Return [X, Y] of the center of cell containing provided text 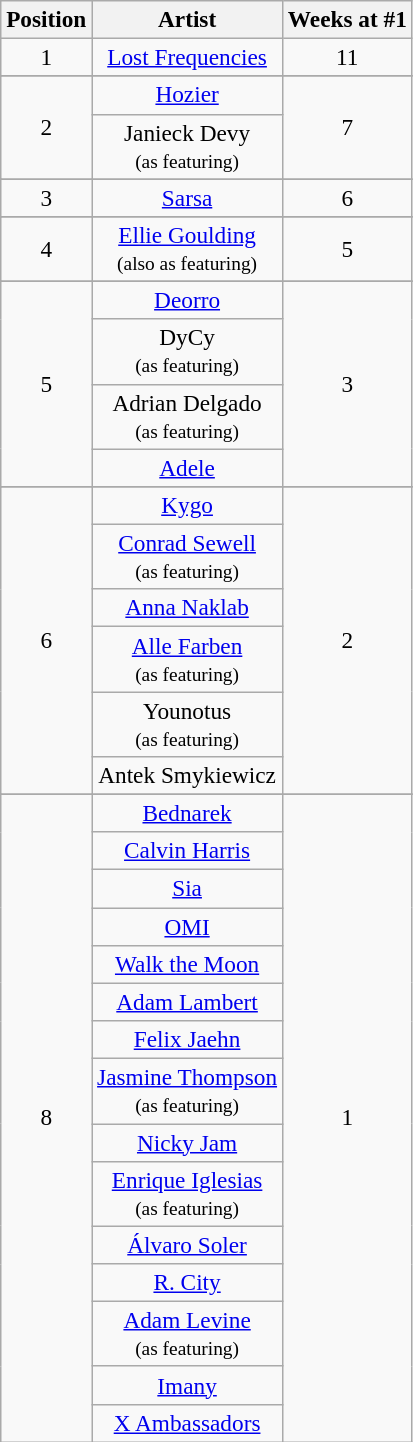
Janieck Devy(as featuring) [188, 146]
4 [46, 248]
Adam Lambert [188, 1002]
Adrian Delgado(as featuring) [188, 416]
11 [347, 57]
Position [46, 19]
Bednarek [188, 813]
Conrad Sewell(as featuring) [188, 556]
Sia [188, 888]
Adam Levine(as featuring) [188, 1334]
Felix Jaehn [188, 1039]
Enrique Iglesias(as featuring) [188, 1194]
Imany [188, 1385]
Artist [188, 19]
Kygo [188, 505]
Alle Farben(as featuring) [188, 658]
X Ambassadors [188, 1423]
Walk the Moon [188, 964]
Ellie Goulding(also as featuring) [188, 248]
Calvin Harris [188, 851]
Nicky Jam [188, 1142]
R. City [188, 1282]
Hozier [188, 95]
Anna Naklab [188, 608]
Weeks at #1 [347, 19]
Jasmine Thompson(as featuring) [188, 1090]
OMI [188, 926]
Adele [188, 467]
Álvaro Soler [188, 1245]
Younotus(as featuring) [188, 724]
Antek Smykiewicz [188, 775]
Deorro [188, 300]
Sarsa [188, 197]
Lost Frequencies [188, 57]
8 [46, 1118]
7 [347, 128]
DyCy(as featuring) [188, 352]
